Output the (X, Y) coordinate of the center of the cell containing the given text.  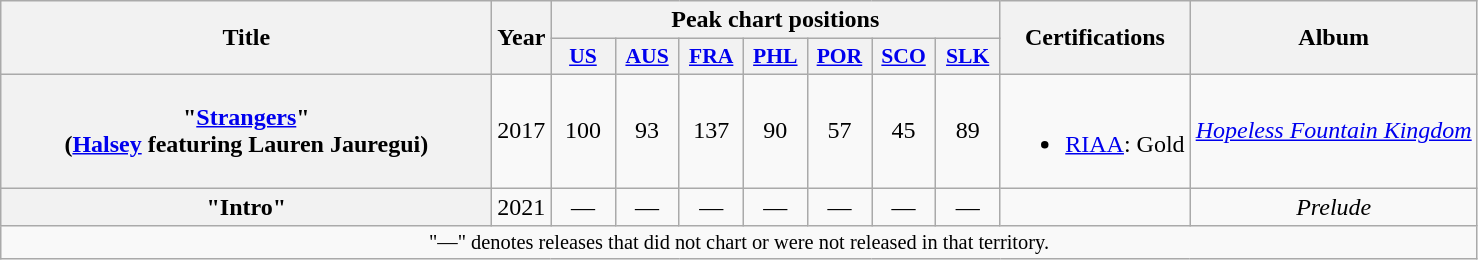
US (583, 57)
AUS (647, 57)
POR (839, 57)
45 (904, 130)
89 (968, 130)
93 (647, 130)
"Strangers"(Halsey featuring Lauren Jauregui) (246, 130)
Prelude (1334, 207)
FRA (711, 57)
"Intro" (246, 207)
Album (1334, 38)
RIAA: Gold (1095, 130)
Peak chart positions (776, 20)
2017 (522, 130)
SLK (968, 57)
"—" denotes releases that did not chart or were not released in that territory. (739, 243)
90 (775, 130)
100 (583, 130)
2021 (522, 207)
57 (839, 130)
Year (522, 38)
137 (711, 130)
Title (246, 38)
PHL (775, 57)
Certifications (1095, 38)
SCO (904, 57)
Hopeless Fountain Kingdom (1334, 130)
